Detect which cell encompasses the target text, then output its (X, Y) center coordinate. 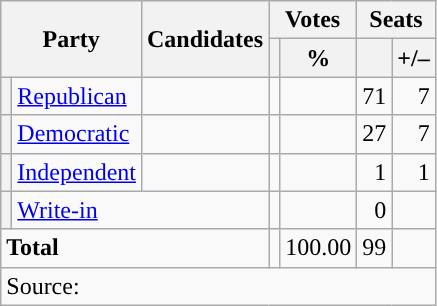
Republican (77, 96)
Votes (313, 20)
99 (374, 248)
+/– (414, 58)
Source: (218, 286)
100.00 (318, 248)
Independent (77, 172)
27 (374, 134)
Party (72, 39)
Total (135, 248)
0 (374, 210)
Candidates (204, 39)
% (318, 58)
Democratic (77, 134)
Seats (396, 20)
71 (374, 96)
Write-in (140, 210)
